Return the [x, y] coordinate for the center point of the cell that contains the specified text.  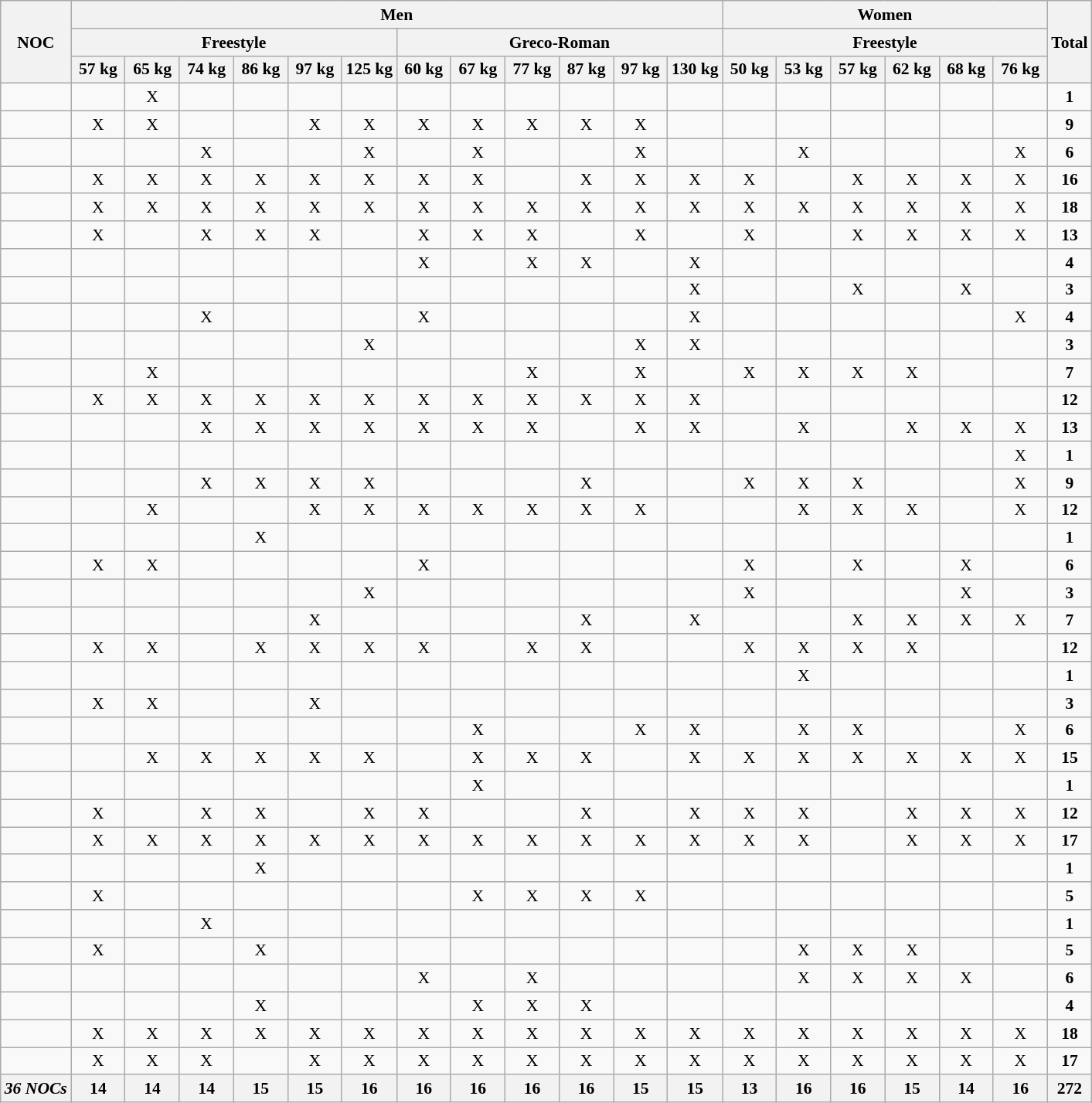
272 [1070, 1089]
60 kg [424, 70]
87 kg [587, 70]
50 kg [750, 70]
36 NOCs [36, 1089]
86 kg [260, 70]
Women [886, 15]
NOC [36, 42]
53 kg [804, 70]
76 kg [1020, 70]
125 kg [369, 70]
67 kg [478, 70]
77 kg [532, 70]
Total [1070, 42]
65 kg [152, 70]
130 kg [696, 70]
62 kg [912, 70]
74 kg [206, 70]
Greco-Roman [560, 43]
68 kg [966, 70]
Men [397, 15]
